Scan for the cell matching the given text and deliver its (x, y) coordinate at center. 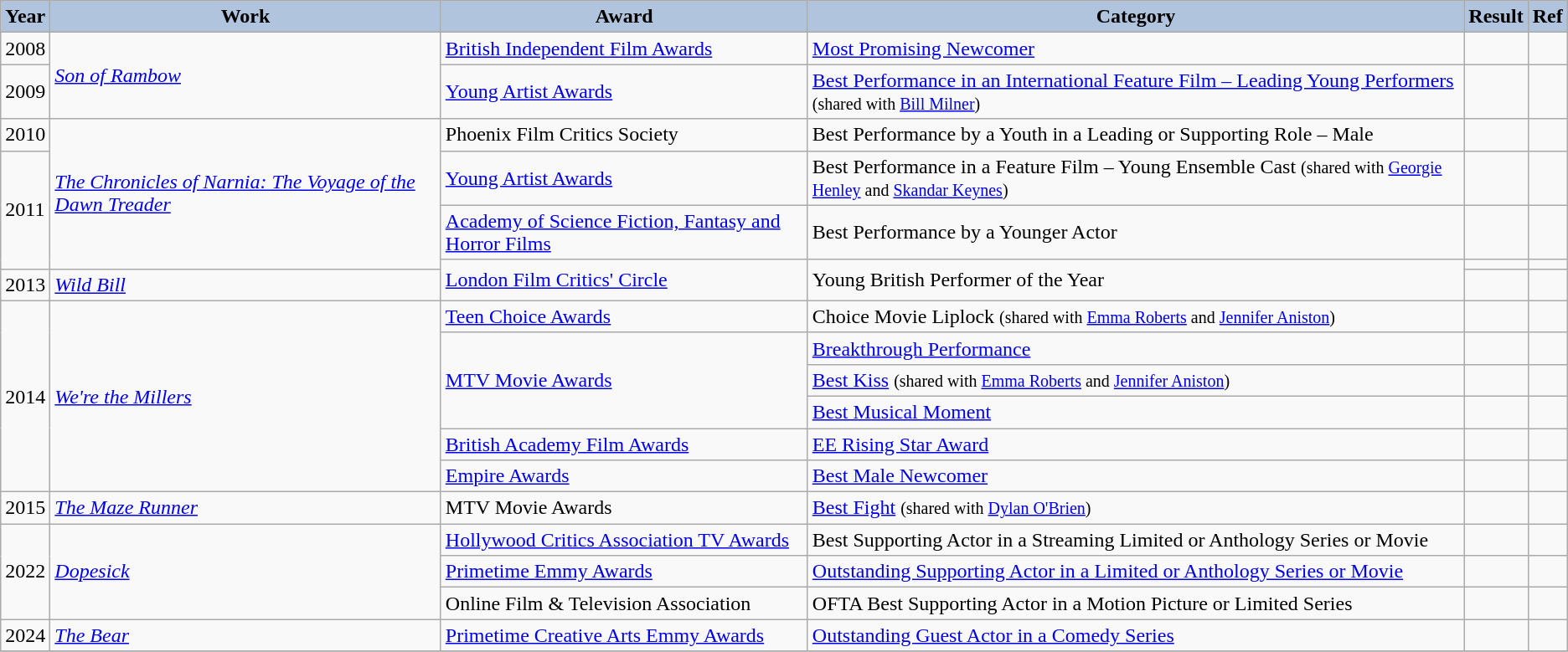
Online Film & Television Association (624, 603)
Best Kiss (shared with Emma Roberts and Jennifer Aniston) (1136, 380)
Young British Performer of the Year (1136, 280)
Breakthrough Performance (1136, 348)
2011 (25, 209)
Academy of Science Fiction, Fantasy and Horror Films (624, 233)
Best Supporting Actor in a Streaming Limited or Anthology Series or Movie (1136, 540)
Award (624, 17)
Best Performance in an International Feature Film – Leading Young Performers (shared with Bill Milner) (1136, 92)
Result (1496, 17)
British Independent Film Awards (624, 49)
Best Male Newcomer (1136, 476)
Primetime Emmy Awards (624, 572)
Ref (1548, 17)
Choice Movie Liplock (shared with Emma Roberts and Jennifer Aniston) (1136, 316)
Phoenix Film Critics Society (624, 135)
2009 (25, 92)
2013 (25, 285)
2022 (25, 572)
2014 (25, 396)
The Chronicles of Narnia: The Voyage of the Dawn Treader (245, 194)
2010 (25, 135)
Primetime Creative Arts Emmy Awards (624, 635)
Category (1136, 17)
Year (25, 17)
EE Rising Star Award (1136, 444)
2015 (25, 508)
2008 (25, 49)
OFTA Best Supporting Actor in a Motion Picture or Limited Series (1136, 603)
Teen Choice Awards (624, 316)
British Academy Film Awards (624, 444)
Best Performance by a Younger Actor (1136, 233)
Best Fight (shared with Dylan O'Brien) (1136, 508)
London Film Critics' Circle (624, 280)
The Maze Runner (245, 508)
2024 (25, 635)
Most Promising Newcomer (1136, 49)
Best Performance by a Youth in a Leading or Supporting Role – Male (1136, 135)
Best Performance in a Feature Film – Young Ensemble Cast (shared with Georgie Henley and Skandar Keynes) (1136, 177)
Outstanding Guest Actor in a Comedy Series (1136, 635)
Dopesick (245, 572)
Son of Rambow (245, 75)
Best Musical Moment (1136, 412)
Hollywood Critics Association TV Awards (624, 540)
Wild Bill (245, 285)
We're the Millers (245, 396)
Empire Awards (624, 476)
Work (245, 17)
The Bear (245, 635)
Outstanding Supporting Actor in a Limited or Anthology Series or Movie (1136, 572)
